Output the (x, y) coordinate of the center of the cell containing the given text.  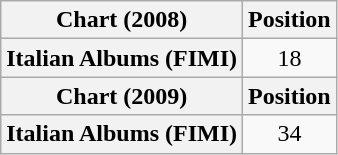
Chart (2009) (122, 96)
34 (290, 134)
Chart (2008) (122, 20)
18 (290, 58)
